Detect which cell encompasses the target text, then output its (x, y) center coordinate. 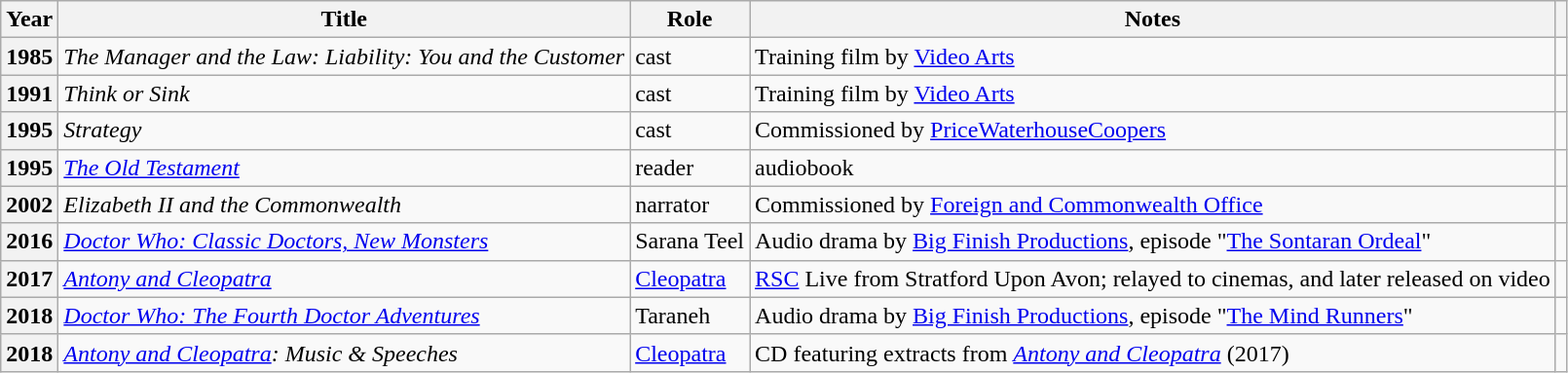
2016 (29, 242)
audiobook (1153, 168)
The Manager and the Law: Liability: You and the Customer (345, 56)
Year (29, 19)
RSC Live from Stratford Upon Avon; relayed to cinemas, and later released on video (1153, 279)
2017 (29, 279)
Elizabeth II and the Commonwealth (345, 205)
1991 (29, 93)
Audio drama by Big Finish Productions, episode "The Sontaran Ordeal" (1153, 242)
Doctor Who: The Fourth Doctor Adventures (345, 316)
1985 (29, 56)
Role (690, 19)
Think or Sink (345, 93)
narrator (690, 205)
Audio drama by Big Finish Productions, episode "The Mind Runners" (1153, 316)
Strategy (345, 131)
Taraneh (690, 316)
Title (345, 19)
reader (690, 168)
Doctor Who: Classic Doctors, New Monsters (345, 242)
CD featuring extracts from Antony and Cleopatra (2017) (1153, 353)
Sarana Teel (690, 242)
Commissioned by Foreign and Commonwealth Office (1153, 205)
Antony and Cleopatra: Music & Speeches (345, 353)
Antony and Cleopatra (345, 279)
2002 (29, 205)
The Old Testament (345, 168)
Commissioned by PriceWaterhouseCoopers (1153, 131)
Notes (1153, 19)
